For the text-containing cell, return its midpoint in (X, Y) coordinate format. 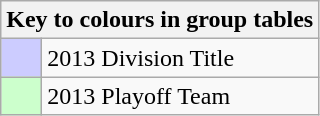
Key to colours in group tables (160, 20)
2013 Division Title (180, 58)
2013 Playoff Team (180, 96)
